Provide the [X, Y] coordinate of the cell's center where the given text is located.  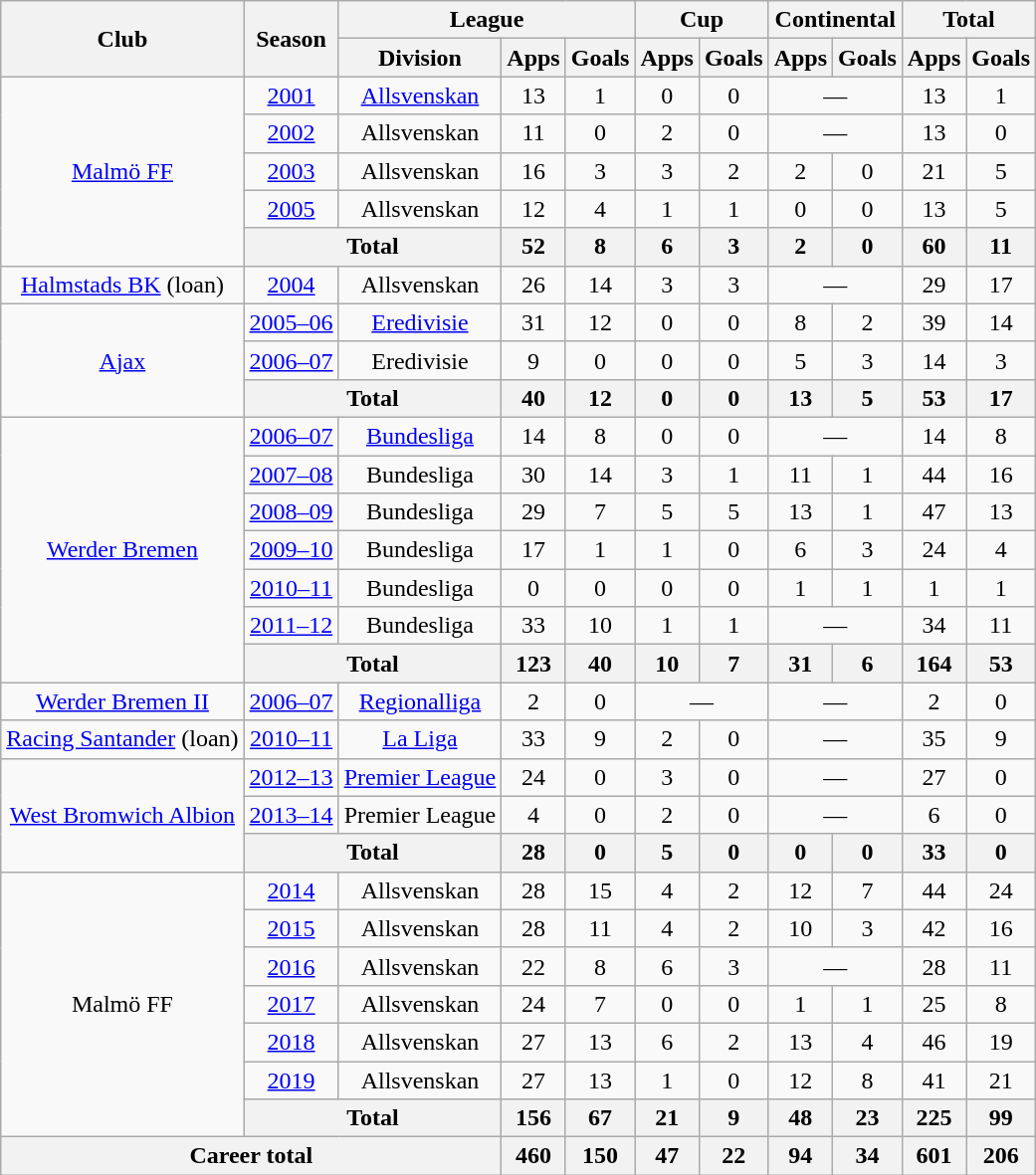
48 [800, 1118]
67 [600, 1118]
26 [533, 285]
2015 [291, 928]
Career total [251, 1156]
2009–10 [291, 550]
Werder Bremen [122, 549]
35 [933, 739]
2014 [291, 890]
2002 [291, 133]
23 [868, 1118]
2019 [291, 1079]
Werder Bremen II [122, 701]
2012–13 [291, 777]
League [487, 20]
Ajax [122, 360]
123 [533, 664]
Division [420, 58]
Season [291, 39]
42 [933, 928]
30 [533, 475]
94 [800, 1156]
2005–06 [291, 322]
2013–14 [291, 815]
Regionalliga [420, 701]
19 [1001, 1042]
2005 [291, 209]
601 [933, 1156]
99 [1001, 1118]
225 [933, 1118]
La Liga [420, 739]
52 [533, 247]
2016 [291, 966]
2007–08 [291, 475]
Racing Santander (loan) [122, 739]
2008–09 [291, 512]
2018 [291, 1042]
Halmstads BK (loan) [122, 285]
156 [533, 1118]
39 [933, 322]
West Bromwich Albion [122, 815]
Continental [835, 20]
460 [533, 1156]
2011–12 [291, 626]
2004 [291, 285]
2003 [291, 171]
2017 [291, 1004]
206 [1001, 1156]
2001 [291, 96]
15 [600, 890]
46 [933, 1042]
60 [933, 247]
Cup [702, 20]
25 [933, 1004]
150 [600, 1156]
41 [933, 1079]
Club [122, 39]
164 [933, 664]
